Scan for the cell matching the given text and deliver its (x, y) coordinate at center. 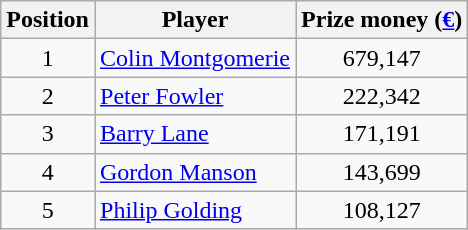
222,342 (382, 96)
143,699 (382, 172)
Barry Lane (194, 134)
171,191 (382, 134)
Player (194, 20)
3 (48, 134)
4 (48, 172)
Prize money (€) (382, 20)
Philip Golding (194, 210)
1 (48, 58)
Position (48, 20)
5 (48, 210)
Gordon Manson (194, 172)
Colin Montgomerie (194, 58)
Peter Fowler (194, 96)
108,127 (382, 210)
679,147 (382, 58)
2 (48, 96)
